Identify which cell holds the provided text, then report its (X, Y) central coordinate. 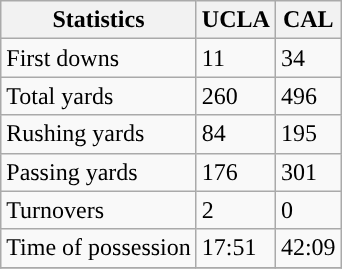
UCLA (236, 20)
260 (236, 96)
11 (236, 58)
Total yards (99, 96)
34 (308, 58)
301 (308, 172)
176 (236, 172)
CAL (308, 20)
84 (236, 134)
17:51 (236, 248)
195 (308, 134)
Rushing yards (99, 134)
Turnovers (99, 210)
Time of possession (99, 248)
0 (308, 210)
2 (236, 210)
496 (308, 96)
Passing yards (99, 172)
Statistics (99, 20)
First downs (99, 58)
42:09 (308, 248)
